Find where the given text appears and provide that cell's center as [X, Y] coordinate. 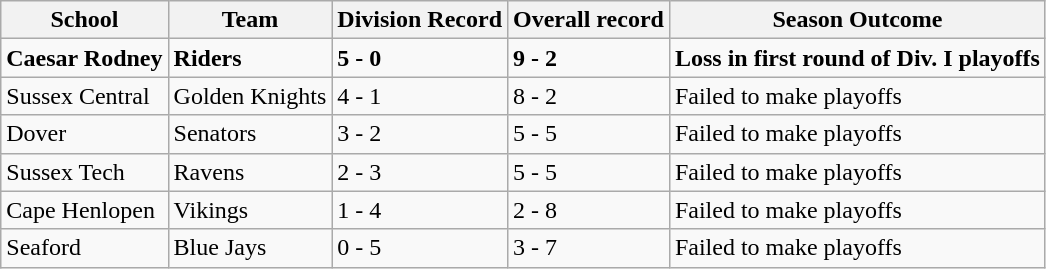
8 - 2 [589, 96]
1 - 4 [420, 210]
4 - 1 [420, 96]
Cape Henlopen [84, 210]
Ravens [250, 172]
Caesar Rodney [84, 58]
2 - 8 [589, 210]
Sussex Tech [84, 172]
Vikings [250, 210]
Dover [84, 134]
Golden Knights [250, 96]
Blue Jays [250, 248]
0 - 5 [420, 248]
Sussex Central [84, 96]
Season Outcome [857, 20]
Senators [250, 134]
3 - 7 [589, 248]
School [84, 20]
Seaford [84, 248]
Division Record [420, 20]
2 - 3 [420, 172]
Team [250, 20]
Overall record [589, 20]
3 - 2 [420, 134]
Riders [250, 58]
9 - 2 [589, 58]
Loss in first round of Div. I playoffs [857, 58]
5 - 0 [420, 58]
